Locate the cell with the specified text and output its [x, y] center coordinate. 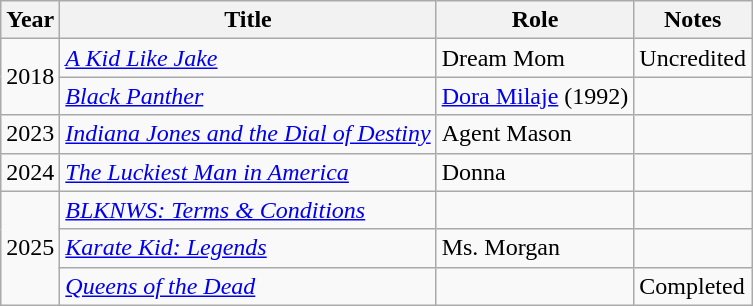
2018 [30, 77]
Dora Milaje (1992) [535, 96]
Karate Kid: Legends [248, 248]
Year [30, 20]
Role [535, 20]
Donna [535, 172]
Title [248, 20]
2024 [30, 172]
BLKNWS: Terms & Conditions [248, 210]
Agent Mason [535, 134]
Ms. Morgan [535, 248]
Black Panther [248, 96]
A Kid Like Jake [248, 58]
Notes [693, 20]
Dream Mom [535, 58]
Queens of the Dead [248, 286]
2025 [30, 248]
The Luckiest Man in America [248, 172]
Completed [693, 286]
Indiana Jones and the Dial of Destiny [248, 134]
Uncredited [693, 58]
2023 [30, 134]
